Capture the cell that displays the provided text and extract its (x, y) central coordinate. 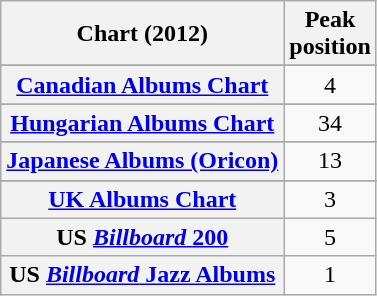
Japanese Albums (Oricon) (142, 161)
4 (330, 85)
Chart (2012) (142, 34)
3 (330, 199)
Hungarian Albums Chart (142, 123)
US Billboard Jazz Albums (142, 275)
US Billboard 200 (142, 237)
UK Albums Chart (142, 199)
13 (330, 161)
Peakposition (330, 34)
34 (330, 123)
1 (330, 275)
Canadian Albums Chart (142, 85)
5 (330, 237)
